Provide the (X, Y) coordinate of the cell's center where the given text is located.  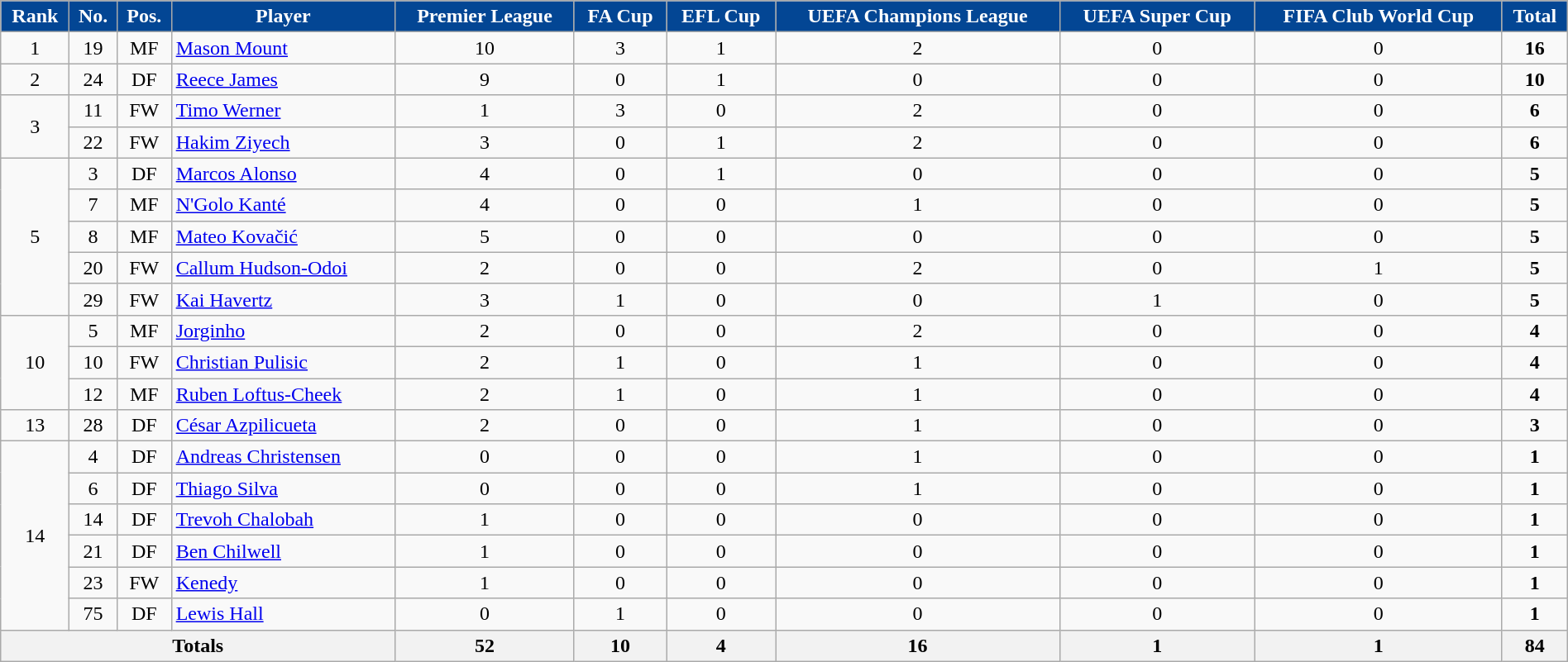
Ruben Loftus-Cheek (283, 394)
Pos. (144, 17)
Jorginho (283, 331)
Marcos Alonso (283, 174)
20 (93, 268)
FIFA Club World Cup (1378, 17)
8 (93, 236)
Callum Hudson-Odoi (283, 268)
9 (485, 79)
Hakim Ziyech (283, 142)
Total (1535, 17)
24 (93, 79)
21 (93, 551)
28 (93, 426)
Rank (35, 17)
UEFA Champions League (918, 17)
UEFA Super Cup (1157, 17)
César Azpilicueta (283, 426)
Kenedy (283, 583)
19 (93, 48)
Christian Pulisic (283, 362)
75 (93, 614)
13 (35, 426)
29 (93, 299)
N'Golo Kanté (283, 205)
Mason Mount (283, 48)
Mateo Kovačić (283, 236)
Kai Havertz (283, 299)
Timo Werner (283, 111)
Trevoh Chalobah (283, 520)
Totals (198, 645)
Ben Chilwell (283, 551)
23 (93, 583)
Player (283, 17)
FA Cup (620, 17)
52 (485, 645)
7 (93, 205)
Premier League (485, 17)
Lewis Hall (283, 614)
Thiago Silva (283, 488)
Reece James (283, 79)
Andreas Christensen (283, 457)
22 (93, 142)
11 (93, 111)
EFL Cup (721, 17)
12 (93, 394)
No. (93, 17)
84 (1535, 645)
